Output the (X, Y) coordinate of the center of the cell containing the given text.  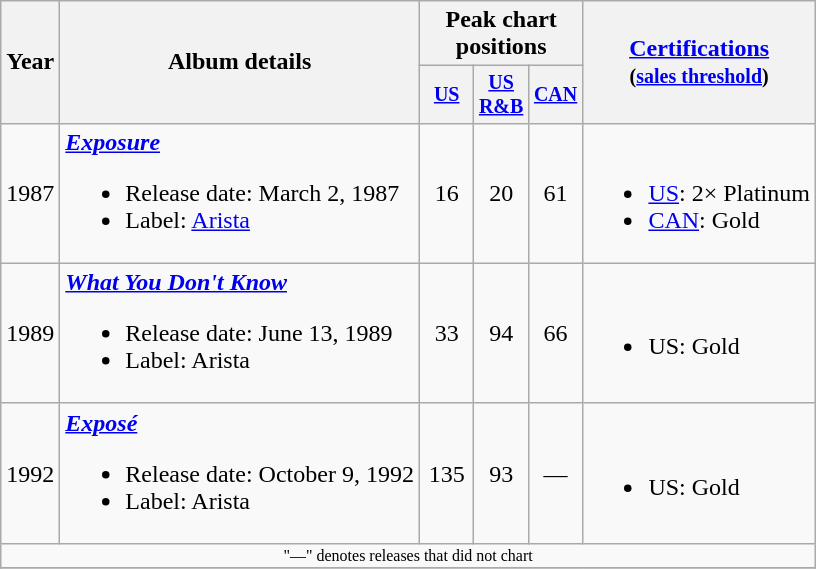
61 (555, 193)
16 (446, 193)
ExposéRelease date: October 9, 1992Label: Arista (240, 473)
66 (555, 333)
33 (446, 333)
Album details (240, 62)
Certifications(sales threshold) (700, 62)
135 (446, 473)
US: 2× PlatinumCAN: Gold (700, 193)
Peak chartpositions (500, 34)
US (446, 94)
"—" denotes releases that did not chart (408, 555)
1989 (30, 333)
20 (501, 193)
What You Don't KnowRelease date: June 13, 1989Label: Arista (240, 333)
1987 (30, 193)
1992 (30, 473)
93 (501, 473)
94 (501, 333)
— (555, 473)
US R&B (501, 94)
CAN (555, 94)
Year (30, 62)
ExposureRelease date: March 2, 1987Label: Arista (240, 193)
